From the cell containing the given text, extract its center point as [X, Y] coordinate. 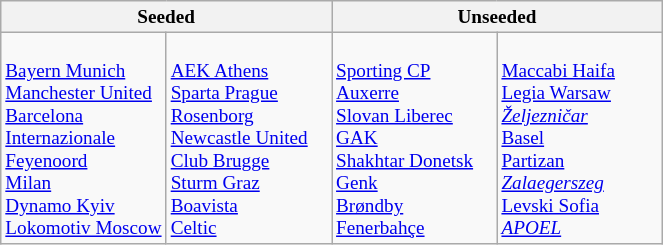
AEK Athens Sparta Prague Rosenborg Newcastle United Club Brugge Sturm Graz Boavista Celtic [248, 138]
Bayern Munich Manchester United Barcelona Internazionale Feyenoord Milan Dynamo Kyiv Lokomotiv Moscow [84, 138]
Sporting CP Auxerre Slovan Liberec GAK Shakhtar Donetsk Genk Brøndby Fenerbahçe [414, 138]
Maccabi Haifa Legia Warsaw Željezničar Basel Partizan Zalaegerszeg Levski Sofia APOEL [580, 138]
Seeded [166, 17]
Unseeded [498, 17]
